Extract the [x, y] coordinate from the center of the cell holding the provided text.  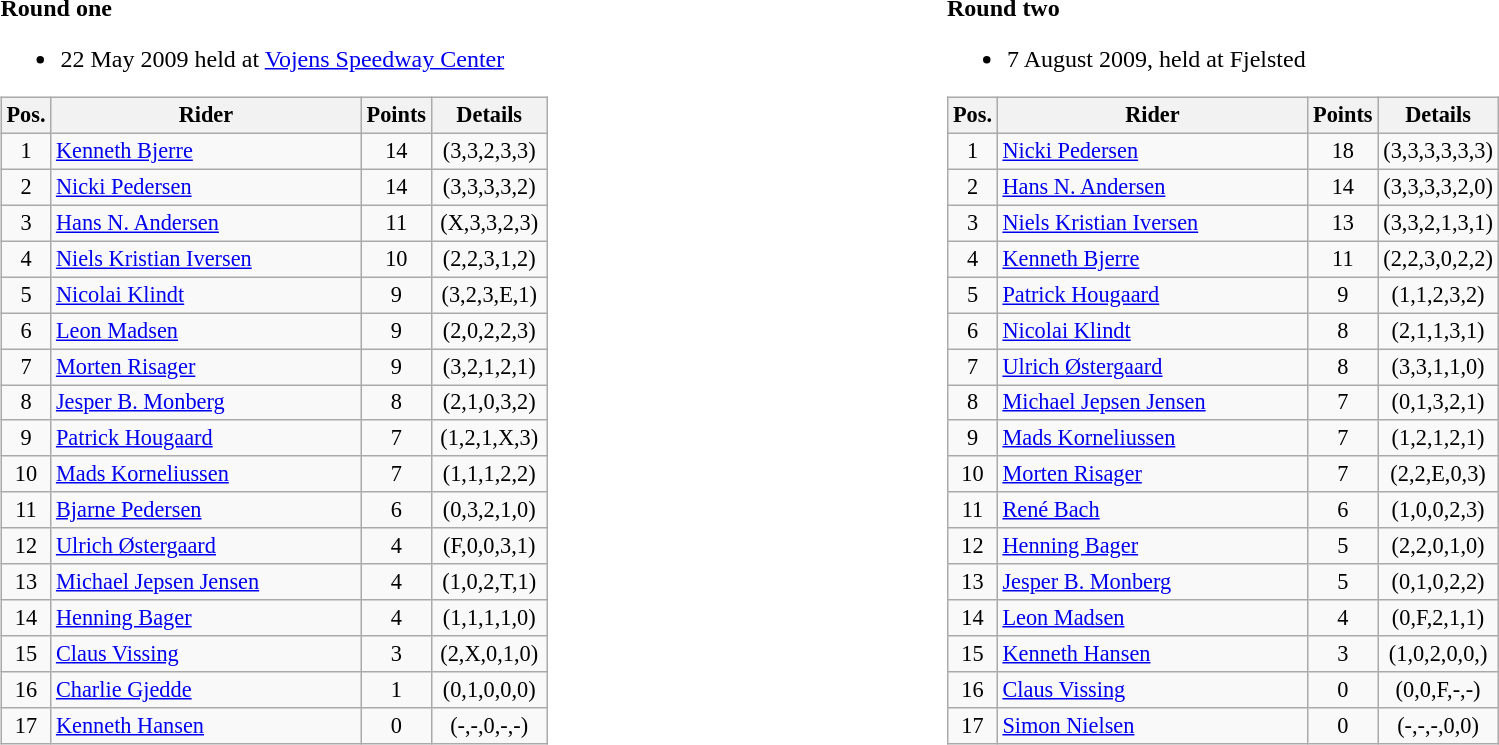
Charlie Gjedde [206, 690]
Bjarne Pedersen [206, 510]
(3,3,3,3,2) [490, 187]
(3,2,1,2,1) [490, 367]
(X,3,3,2,3) [490, 223]
(1,2,1,2,1) [1438, 438]
Simon Nielsen [1152, 726]
(1,2,1,X,3) [490, 438]
(1,1,1,2,2) [490, 474]
(0,1,0,2,2) [1438, 582]
(0,1,3,2,1) [1438, 402]
(1,0,2,0,0,) [1438, 654]
(3,3,3,3,2,0) [1438, 187]
(1,1,2,3,2) [1438, 295]
(F,0,0,3,1) [490, 546]
(2,2,0,1,0) [1438, 546]
(0,3,2,1,0) [490, 510]
(2,1,0,3,2) [490, 402]
(0,1,0,0,0) [490, 690]
(2,1,1,3,1) [1438, 331]
René Bach [1152, 510]
(3,3,2,1,3,1) [1438, 223]
(2,0,2,2,3) [490, 331]
(1,1,1,1,0) [490, 618]
(0,0,F,-,-) [1438, 690]
(0,F,2,1,1) [1438, 618]
(-,-,-,0,0) [1438, 726]
(2,2,E,0,3) [1438, 474]
(3,3,2,3,3) [490, 151]
(3,3,1,1,0) [1438, 367]
(2,X,0,1,0) [490, 654]
18 [1343, 151]
(-,-,0,-,-) [490, 726]
(3,2,3,E,1) [490, 295]
(3,3,3,3,3,3) [1438, 151]
(1,0,0,2,3) [1438, 510]
(2,2,3,1,2) [490, 259]
(1,0,2,T,1) [490, 582]
(2,2,3,0,2,2) [1438, 259]
